Locate the cell with the specified text and output its (X, Y) center coordinate. 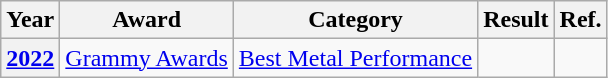
Grammy Awards (147, 58)
Category (355, 20)
Award (147, 20)
Result (516, 20)
Year (30, 20)
Ref. (580, 20)
2022 (30, 58)
Best Metal Performance (355, 58)
